Locate the cell with the specified text and output its [X, Y] center coordinate. 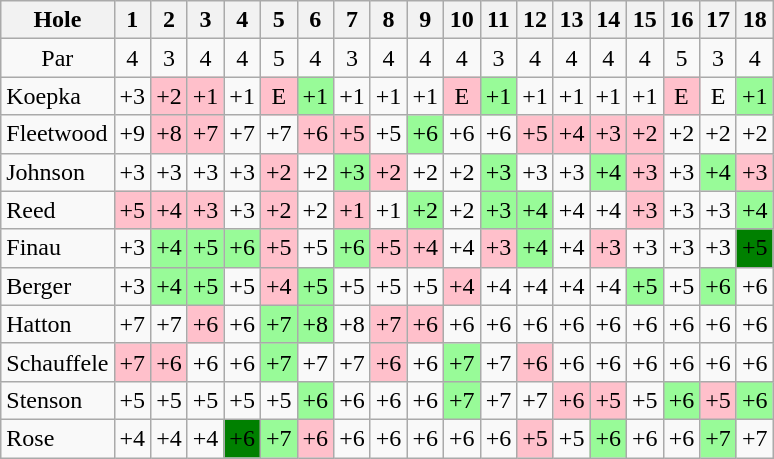
7 [352, 20]
15 [646, 20]
16 [682, 20]
Berger [58, 286]
Fleetwood [58, 134]
Stenson [58, 400]
11 [498, 20]
Reed [58, 210]
Johnson [58, 172]
13 [572, 20]
Hole [58, 20]
10 [462, 20]
Koepka [58, 96]
Finau [58, 248]
Rose [58, 438]
+9 [132, 134]
Hatton [58, 324]
Par [58, 58]
1 [132, 20]
2 [170, 20]
17 [718, 20]
12 [536, 20]
Schauffele [58, 362]
18 [754, 20]
9 [426, 20]
14 [608, 20]
6 [316, 20]
8 [388, 20]
